Determine the [x, y] coordinate at the center of the cell enclosing the given text.  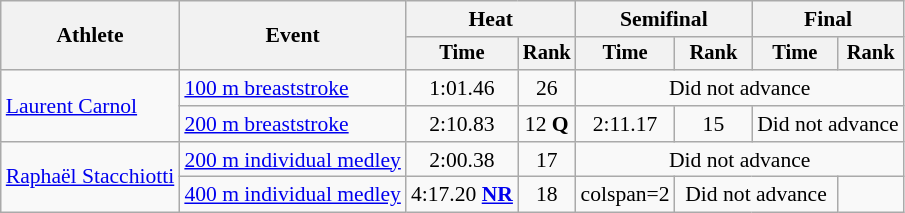
26 [547, 88]
Final [828, 19]
colspan=2 [626, 195]
Semifinal [664, 19]
2:00.38 [462, 160]
12 Q [547, 124]
1:01.46 [462, 88]
100 m breaststroke [292, 88]
18 [547, 195]
Heat [491, 19]
4:17.20 NR [462, 195]
200 m individual medley [292, 160]
Athlete [90, 36]
Event [292, 36]
2:11.17 [626, 124]
200 m breaststroke [292, 124]
Raphaël Stacchiotti [90, 178]
17 [547, 160]
15 [714, 124]
Laurent Carnol [90, 106]
2:10.83 [462, 124]
400 m individual medley [292, 195]
